Return the [X, Y] coordinate for the center point of the cell that contains the specified text.  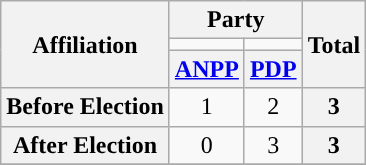
0 [206, 145]
Total [334, 44]
Affiliation [86, 44]
Before Election [86, 107]
ANPP [206, 69]
PDP [273, 69]
1 [206, 107]
2 [273, 107]
Party [236, 20]
After Election [86, 145]
